Detect which cell encompasses the target text, then output its [x, y] center coordinate. 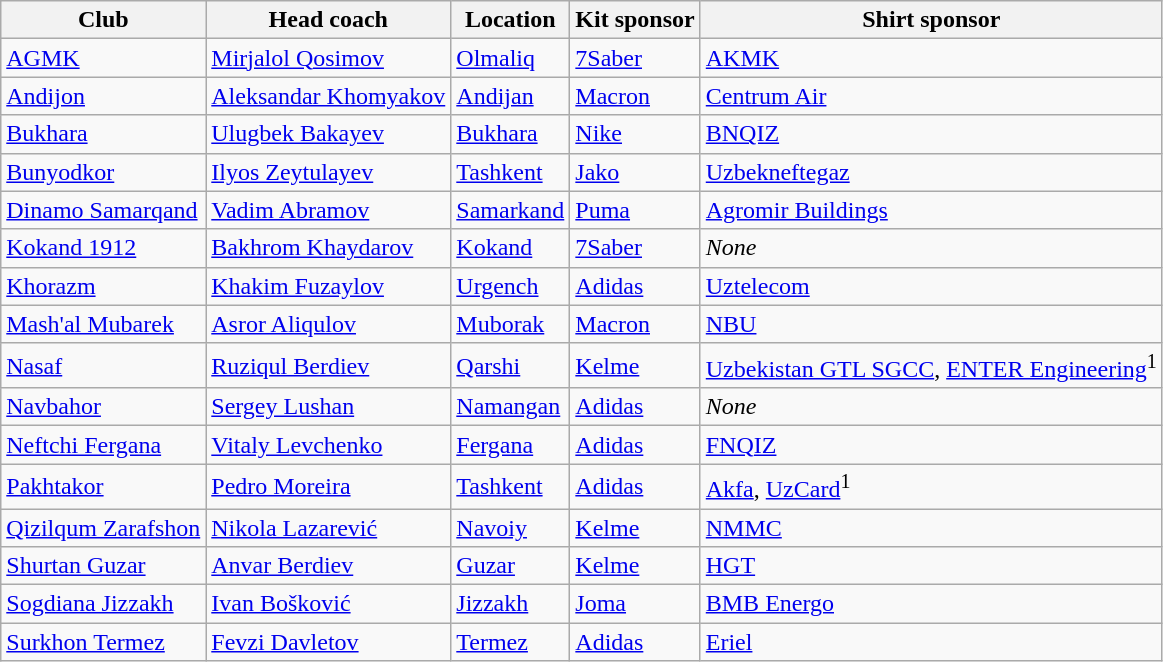
Anvar Berdiev [328, 566]
Club [104, 20]
Ruziqul Berdiev [328, 366]
Pedro Moreira [328, 486]
Surkhon Termez [104, 642]
Nike [635, 134]
Olmaliq [510, 58]
Akfa, UzCard1 [931, 486]
Kit sponsor [635, 20]
AGMK [104, 58]
Location [510, 20]
Nikola Lazarević [328, 528]
Head coach [328, 20]
Uzbekneftegaz [931, 172]
Jizzakh [510, 604]
Shurtan Guzar [104, 566]
Ulugbek Bakayev [328, 134]
NBU [931, 324]
Mirjalol Qosimov [328, 58]
Jako [635, 172]
Urgench [510, 286]
Sergey Lushan [328, 407]
Termez [510, 642]
Agromir Buildings [931, 210]
Uzbekistan GTL SGCC, ENTER Engineering1 [931, 366]
Muborak [510, 324]
Guzar [510, 566]
BNQIZ [931, 134]
Khorazm [104, 286]
Bunyodkor [104, 172]
NMMC [931, 528]
Fergana [510, 445]
AKMK [931, 58]
Navbahor [104, 407]
Vadim Abramov [328, 210]
Vitaly Levchenko [328, 445]
BMB Energo [931, 604]
Andijan [510, 96]
HGT [931, 566]
Nasaf [104, 366]
Neftchi Fergana [104, 445]
Qizilqum Zarafshon [104, 528]
Navoiy [510, 528]
Kokand 1912 [104, 248]
Puma [635, 210]
Khakim Fuzaylov [328, 286]
Joma [635, 604]
Dinamo Samarqand [104, 210]
Ilyos Zeytulayev [328, 172]
Aleksandar Khomyakov [328, 96]
Andijon [104, 96]
Centrum Air [931, 96]
Uztelecom [931, 286]
Fevzi Davletov [328, 642]
FNQIZ [931, 445]
Samarkand [510, 210]
Namangan [510, 407]
Kokand [510, 248]
Shirt sponsor [931, 20]
Qarshi [510, 366]
Pakhtakor [104, 486]
Ivan Bošković [328, 604]
Eriel [931, 642]
Mash'al Mubarek [104, 324]
Sogdiana Jizzakh [104, 604]
Bakhrom Khaydarov [328, 248]
Asror Aliqulov [328, 324]
